Identify which cell holds the provided text, then report its [X, Y] central coordinate. 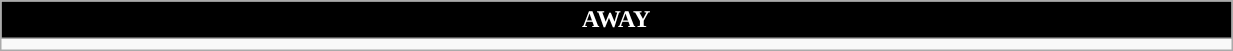
AWAY [616, 20]
